For the text-containing cell, return its midpoint in [x, y] coordinate format. 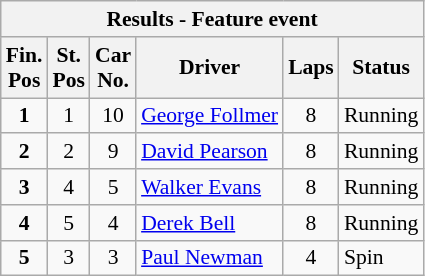
CarNo. [113, 68]
Driver [210, 68]
Laps [311, 68]
George Follmer [210, 116]
Fin.Pos [24, 68]
Status [381, 68]
9 [113, 152]
David Pearson [210, 152]
Derek Bell [210, 223]
Walker Evans [210, 187]
10 [113, 116]
Spin [381, 258]
St.Pos [68, 68]
Results - Feature event [212, 19]
Paul Newman [210, 258]
